For the text-containing cell, return its midpoint in [x, y] coordinate format. 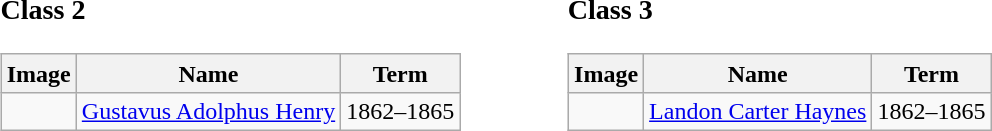
Gustavus Adolphus Henry [208, 111]
Landon Carter Haynes [758, 111]
